Identify which cell holds the provided text, then report its (X, Y) central coordinate. 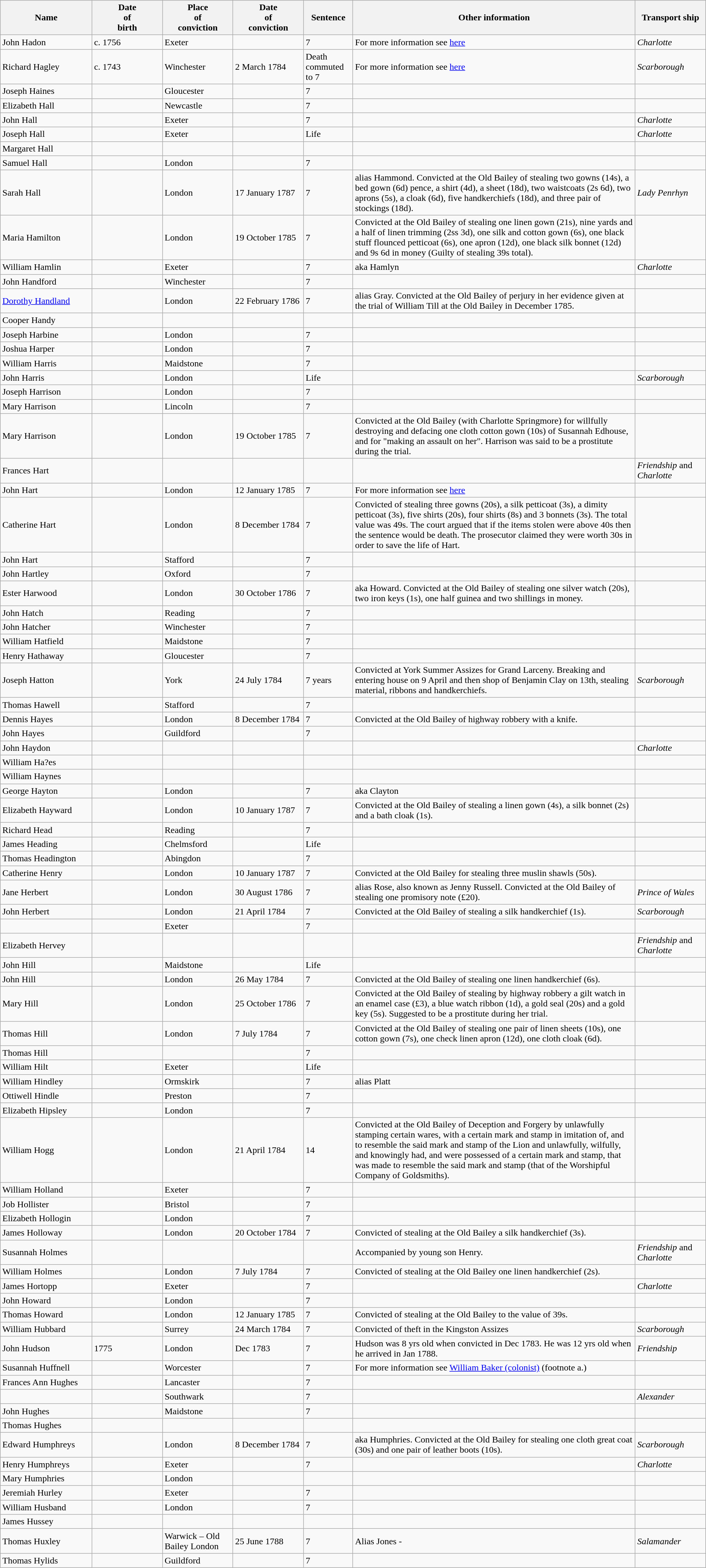
Preston (198, 1096)
Friendship (671, 1349)
John Hudson (46, 1349)
Henry Humphreys (46, 1464)
Placeofconviction (198, 18)
William Husband (46, 1507)
Name (46, 18)
Alexander (671, 1396)
Other information (494, 18)
William Hubbard (46, 1329)
alias Rose, also known as Jenny Russell. Convicted at the Old Bailey of stealing one promisory note (£20). (494, 893)
22 February 1786 (269, 301)
24 March 1784 (269, 1329)
York (198, 680)
Elizabeth Hall (46, 106)
30 October 1786 (269, 593)
Salamander (671, 1541)
Transport ship (671, 18)
Lancaster (198, 1382)
George Hayton (46, 791)
John Hall (46, 120)
Thomas Hawell (46, 705)
William Hindley (46, 1081)
Joseph Hatton (46, 680)
Convicted at the Old Bailey of stealing one linen handkerchief (6s). (494, 979)
Dec 1783 (269, 1349)
Thomas Huxley (46, 1541)
Death commuted to 7 (328, 67)
Joshua Harper (46, 349)
Sentence (328, 18)
Thomas Hughes (46, 1425)
John Handford (46, 282)
William Hogg (46, 1150)
24 July 1784 (269, 680)
Lady Penrhyn (671, 192)
7 years (328, 680)
Jeremiah Hurley (46, 1493)
For more information see William Baker (colonist) (footnote a.) (494, 1368)
alias Gray. Convicted at the Old Bailey of perjury in her evidence given at the trial of William Till at the Old Bailey in December 1785. (494, 301)
John Hartley (46, 574)
Henry Hathaway (46, 656)
James Holloway (46, 1233)
William Hilt (46, 1067)
Chelmsford (198, 844)
25 June 1788 (269, 1541)
Convicted of stealing at the Old Bailey to the value of 39s. (494, 1315)
Oxford (198, 574)
Thomas Howard (46, 1315)
Convicted at the Old Bailey of highway robbery with a knife. (494, 719)
Convicted at the Old Bailey of stealing a silk handkerchief (1s). (494, 912)
Dateofbirth (127, 18)
2 March 1784 (269, 67)
Jane Herbert (46, 893)
William Holmes (46, 1272)
Elizabeth Hervey (46, 945)
James Hussey (46, 1522)
John Hayes (46, 733)
Dorothy Handland (46, 301)
aka Hamlyn (494, 267)
Thomas Hylids (46, 1560)
Bristol (198, 1204)
William Harris (46, 363)
Elizabeth Hollogin (46, 1219)
Ormskirk (198, 1081)
Samuel Hall (46, 163)
Job Hollister (46, 1204)
Thomas Headington (46, 858)
Lincoln (198, 406)
William Ha?es (46, 762)
William Hamlin (46, 267)
25 October 1786 (269, 1004)
aka Humphries. Convicted at the Old Bailey for stealing one cloth great coat (30s) and one pair of leather boots (10s). (494, 1444)
17 January 1787 (269, 192)
Richard Hagley (46, 67)
Surrey (198, 1329)
Richard Head (46, 830)
Susannah Huffnell (46, 1368)
Ottiwell Hindle (46, 1096)
Abingdon (198, 858)
Convicted of theft in the Kingston Assizes (494, 1329)
William Haynes (46, 776)
aka Clayton (494, 791)
Convicted of stealing at the Old Bailey a silk handkerchief (3s). (494, 1233)
Joseph Hall (46, 134)
Southwark (198, 1396)
John Hadon (46, 42)
William Hatfield (46, 642)
Edward Humphreys (46, 1444)
Worcester (198, 1368)
Mary Hill (46, 1004)
Prince of Wales (671, 893)
Warwick – Old Bailey London (198, 1541)
Susannah Holmes (46, 1252)
John Haydon (46, 748)
Ester Harwood (46, 593)
Alias Jones - (494, 1541)
aka Howard. Convicted at the Old Bailey of stealing one silver watch (20s), two iron keys (1s), one half guinea and two shillings in money. (494, 593)
1775 (127, 1349)
30 August 1786 (269, 893)
alias Platt (494, 1081)
26 May 1784 (269, 979)
Sarah Hall (46, 192)
Joseph Harrison (46, 392)
Convicted of stealing at the Old Bailey one linen handkerchief (2s). (494, 1272)
John Hatcher (46, 627)
Frances Hart (46, 470)
William Holland (46, 1190)
Dennis Hayes (46, 719)
Catherine Hart (46, 525)
Margaret Hall (46, 149)
c. 1756 (127, 42)
John Hughes (46, 1411)
Maria Hamilton (46, 237)
Convicted at the Old Bailey for stealing three muslin shawls (50s). (494, 873)
Accompanied by young son Henry. (494, 1252)
Dateofconviction (269, 18)
John Harris (46, 378)
Elizabeth Hipsley (46, 1110)
Convicted at the Old Bailey of stealing a linen gown (4s), a silk bonnet (2s) and a bath cloak (1s). (494, 810)
Cooper Handy (46, 320)
Newcastle (198, 106)
c. 1743 (127, 67)
14 (328, 1150)
James Hortopp (46, 1286)
Joseph Haines (46, 91)
John Howard (46, 1300)
20 October 1784 (269, 1233)
James Heading (46, 844)
Frances Ann Hughes (46, 1382)
Hudson was 8 yrs old when convicted in Dec 1783. He was 12 yrs old when he arrived in Jan 1788. (494, 1349)
Catherine Henry (46, 873)
Elizabeth Hayward (46, 810)
Convicted at the Old Bailey of stealing one pair of linen sheets (10s), one cotton gown (7s), one check linen apron (12d), one cloth cloak (6d). (494, 1034)
John Herbert (46, 912)
Mary Humphries (46, 1479)
Joseph Harbine (46, 335)
John Hatch (46, 612)
